Return (X, Y) of the center of cell containing provided text 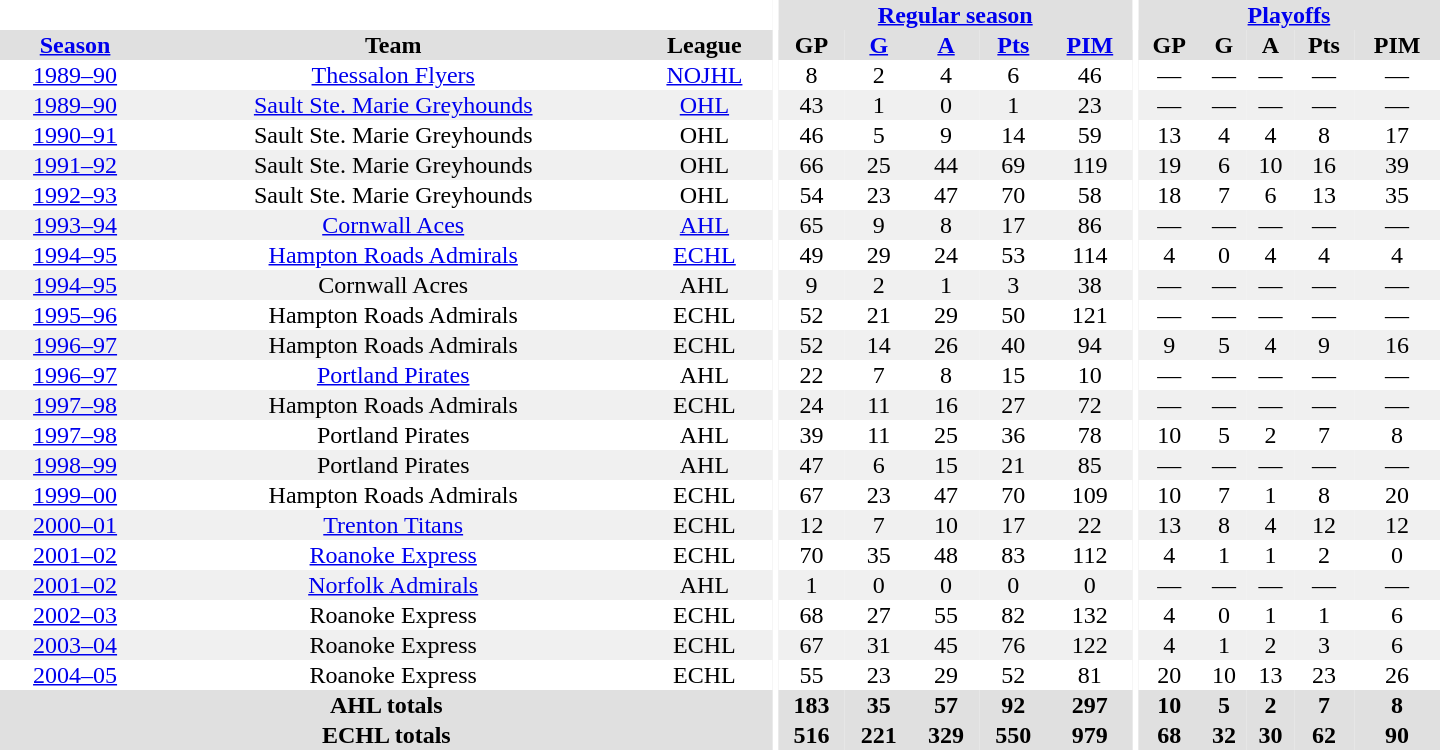
2002–03 (75, 615)
54 (812, 195)
Cornwall Acres (393, 285)
36 (1014, 435)
1999–00 (75, 495)
49 (812, 255)
31 (878, 645)
League (704, 45)
550 (1014, 735)
132 (1090, 615)
53 (1014, 255)
81 (1090, 675)
Cornwall Aces (393, 225)
83 (1014, 555)
40 (1014, 345)
NOJHL (704, 75)
78 (1090, 435)
109 (1090, 495)
69 (1014, 165)
Thessalon Flyers (393, 75)
44 (946, 165)
72 (1090, 405)
979 (1090, 735)
43 (812, 105)
121 (1090, 315)
1995–96 (75, 315)
119 (1090, 165)
18 (1170, 195)
57 (946, 705)
1991–92 (75, 165)
30 (1270, 735)
Regular season (956, 15)
516 (812, 735)
122 (1090, 645)
94 (1090, 345)
1993–94 (75, 225)
62 (1324, 735)
Season (75, 45)
Trenton Titans (393, 525)
Playoffs (1289, 15)
38 (1090, 285)
66 (812, 165)
AHL totals (386, 705)
ECHL totals (386, 735)
Norfolk Admirals (393, 585)
297 (1090, 705)
92 (1014, 705)
86 (1090, 225)
2000–01 (75, 525)
114 (1090, 255)
2003–04 (75, 645)
50 (1014, 315)
90 (1397, 735)
329 (946, 735)
19 (1170, 165)
Team (393, 45)
1990–91 (75, 135)
59 (1090, 135)
85 (1090, 465)
65 (812, 225)
183 (812, 705)
58 (1090, 195)
112 (1090, 555)
1992–93 (75, 195)
221 (878, 735)
82 (1014, 615)
45 (946, 645)
2004–05 (75, 675)
32 (1224, 735)
1998–99 (75, 465)
48 (946, 555)
76 (1014, 645)
